Extract the [X, Y] coordinate from the center of the cell holding the provided text.  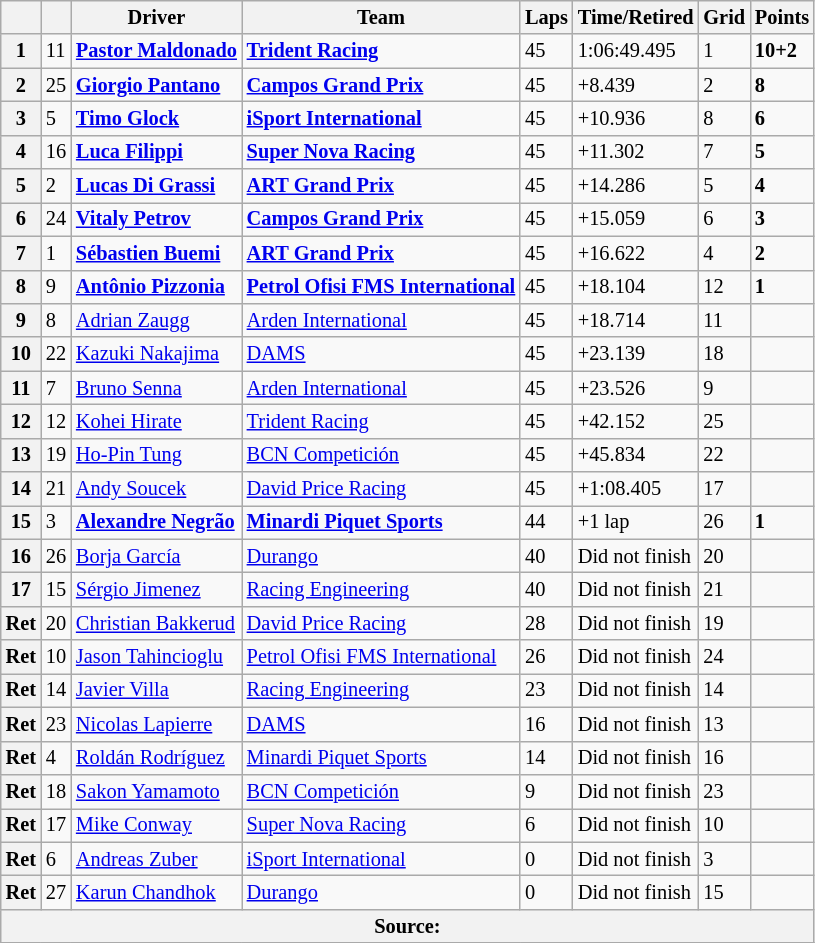
+14.286 [636, 186]
Andy Soucek [156, 489]
+11.302 [636, 152]
Adrian Zaugg [156, 320]
Kazuki Nakajima [156, 354]
+10.936 [636, 118]
Sébastien Buemi [156, 253]
Giorgio Pantano [156, 85]
+18.714 [636, 320]
Ho-Pin Tung [156, 455]
Roldán Rodríguez [156, 758]
1:06:49.495 [636, 51]
Mike Conway [156, 825]
Source: [408, 926]
Jason Tahincioglu [156, 657]
+45.834 [636, 455]
Borja García [156, 556]
Kohei Hirate [156, 421]
Laps [546, 17]
Christian Bakkerud [156, 623]
Sakon Yamamoto [156, 791]
Timo Glock [156, 118]
+1:08.405 [636, 489]
28 [546, 623]
Nicolas Lapierre [156, 724]
+16.622 [636, 253]
+8.439 [636, 85]
Vitaly Petrov [156, 219]
Luca Filippi [156, 152]
Andreas Zuber [156, 859]
+23.526 [636, 388]
44 [546, 522]
Bruno Senna [156, 388]
Lucas Di Grassi [156, 186]
27 [56, 892]
Points [782, 17]
Team [381, 17]
+42.152 [636, 421]
Driver [156, 17]
Javier Villa [156, 690]
+1 lap [636, 522]
+18.104 [636, 287]
Time/Retired [636, 17]
Grid [724, 17]
+23.139 [636, 354]
Pastor Maldonado [156, 51]
Sérgio Jimenez [156, 589]
Antônio Pizzonia [156, 287]
Karun Chandhok [156, 892]
+15.059 [636, 219]
10+2 [782, 51]
Alexandre Negrão [156, 522]
